Identify which cell holds the provided text, then report its [X, Y] central coordinate. 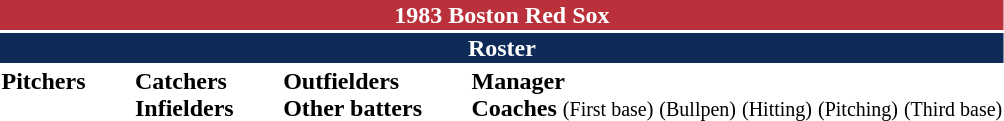
1983 Boston Red Sox [502, 15]
Roster [502, 48]
